Output the (X, Y) coordinate of the center of the cell containing the given text.  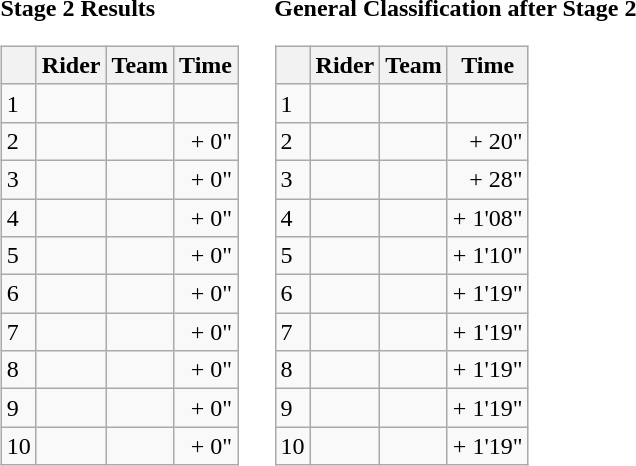
+ 1'10" (488, 256)
+ 28" (488, 179)
+ 1'08" (488, 217)
+ 20" (488, 141)
